Return (X, Y) of the center of cell containing provided text 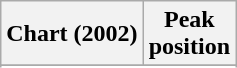
Peakposition (189, 34)
Chart (2002) (72, 34)
